For the text-containing cell, return its midpoint in [X, Y] coordinate format. 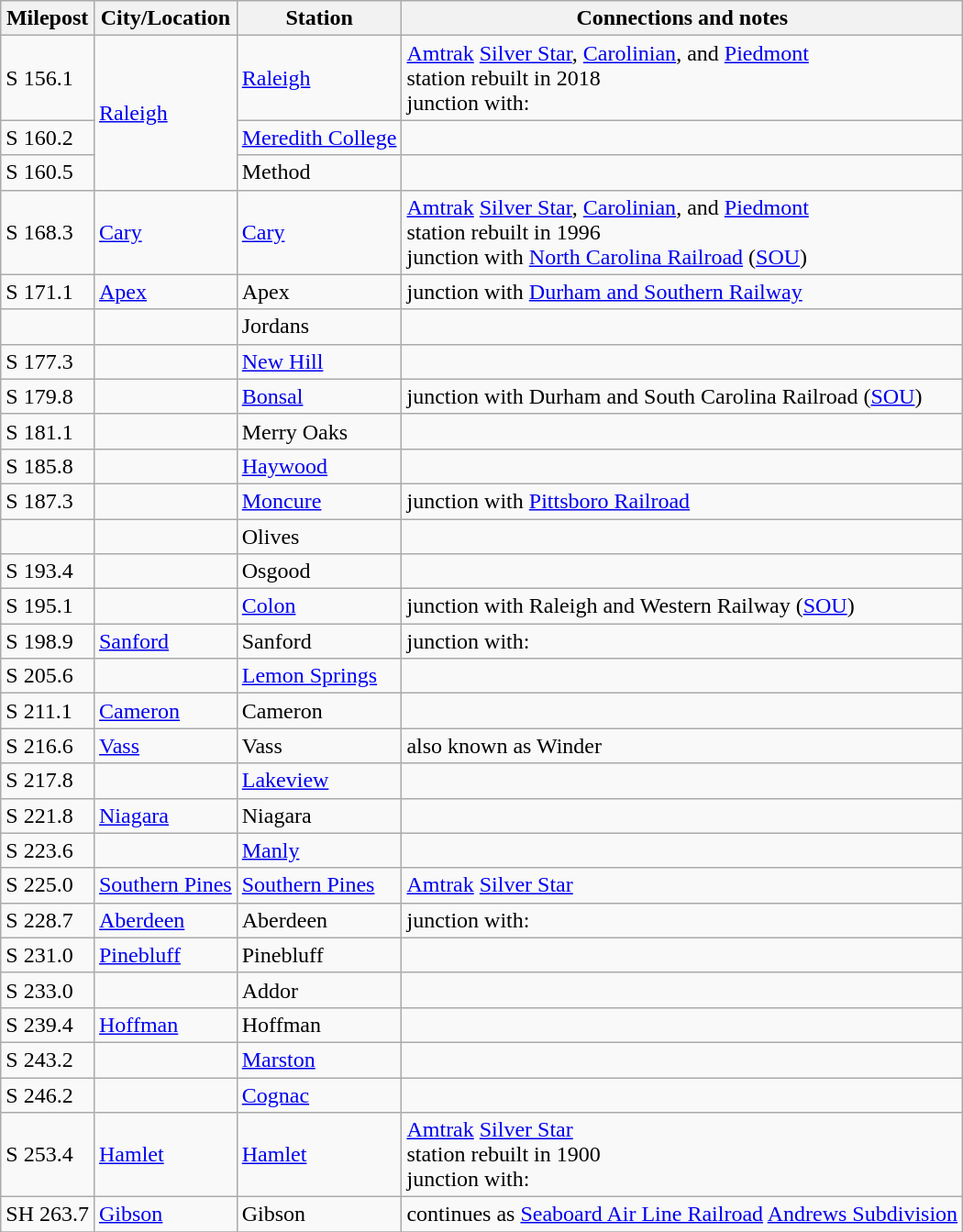
City/Location [165, 18]
S 239.4 [48, 1025]
S 198.9 [48, 641]
Amtrak Silver Starstation rebuilt in 1900junction with: [682, 1155]
Moncure [319, 501]
Osgood [319, 572]
S 231.0 [48, 955]
S 171.1 [48, 292]
continues as Seaboard Air Line Railroad Andrews Subdivision [682, 1215]
Connections and notes [682, 18]
Station [319, 18]
S 195.1 [48, 606]
S 217.8 [48, 781]
S 221.8 [48, 816]
Method [319, 172]
junction with Durham and South Carolina Railroad (SOU) [682, 396]
S 205.6 [48, 676]
Bonsal [319, 396]
Meredith College [319, 138]
S 233.0 [48, 990]
SH 263.7 [48, 1215]
Addor [319, 990]
S 160.2 [48, 138]
S 216.6 [48, 746]
S 185.8 [48, 466]
S 179.8 [48, 396]
S 187.3 [48, 501]
S 181.1 [48, 431]
S 246.2 [48, 1094]
S 156.1 [48, 78]
Amtrak Silver Star, Carolinian, and Piedmontstation rebuilt in 2018junction with: [682, 78]
S 223.6 [48, 850]
Cognac [319, 1094]
Amtrak Silver Star [682, 885]
Lakeview [319, 781]
Merry Oaks [319, 431]
Lemon Springs [319, 676]
S 168.3 [48, 232]
Marston [319, 1060]
S 228.7 [48, 920]
New Hill [319, 361]
Olives [319, 537]
S 225.0 [48, 885]
Amtrak Silver Star, Carolinian, and Piedmontstation rebuilt in 1996junction with North Carolina Railroad (SOU) [682, 232]
also known as Winder [682, 746]
S 193.4 [48, 572]
Colon [319, 606]
Milepost [48, 18]
junction with Raleigh and Western Railway (SOU) [682, 606]
Haywood [319, 466]
Jordans [319, 327]
S 211.1 [48, 711]
S 160.5 [48, 172]
S 177.3 [48, 361]
junction with Pittsboro Railroad [682, 501]
S 243.2 [48, 1060]
Manly [319, 850]
junction with Durham and Southern Railway [682, 292]
S 253.4 [48, 1155]
